Capture the cell that displays the provided text and extract its [X, Y] central coordinate. 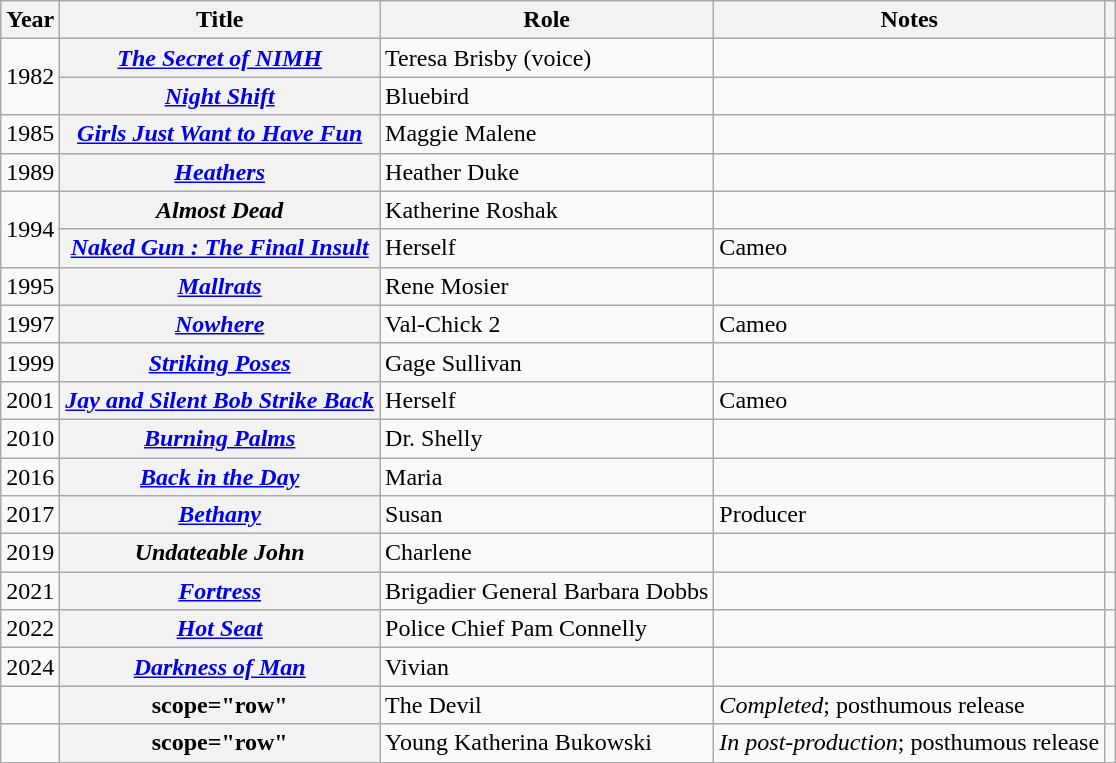
Rene Mosier [547, 286]
2019 [30, 553]
Vivian [547, 667]
Role [547, 20]
Bluebird [547, 96]
In post-production; posthumous release [910, 743]
2016 [30, 477]
Almost Dead [220, 210]
2010 [30, 438]
Val-Chick 2 [547, 324]
Title [220, 20]
Hot Seat [220, 629]
1985 [30, 134]
Susan [547, 515]
The Secret of NIMH [220, 58]
Police Chief Pam Connelly [547, 629]
Naked Gun : The Final Insult [220, 248]
Undateable John [220, 553]
Dr. Shelly [547, 438]
Maggie Malene [547, 134]
Bethany [220, 515]
Nowhere [220, 324]
Charlene [547, 553]
2017 [30, 515]
Fortress [220, 591]
Teresa Brisby (voice) [547, 58]
Burning Palms [220, 438]
Completed; posthumous release [910, 705]
Mallrats [220, 286]
Darkness of Man [220, 667]
1982 [30, 77]
The Devil [547, 705]
2024 [30, 667]
Heathers [220, 172]
1999 [30, 362]
Maria [547, 477]
1989 [30, 172]
Jay and Silent Bob Strike Back [220, 400]
Night Shift [220, 96]
Girls Just Want to Have Fun [220, 134]
Year [30, 20]
Notes [910, 20]
1994 [30, 229]
2022 [30, 629]
Brigadier General Barbara Dobbs [547, 591]
2021 [30, 591]
Gage Sullivan [547, 362]
1997 [30, 324]
Heather Duke [547, 172]
2001 [30, 400]
Back in the Day [220, 477]
Katherine Roshak [547, 210]
Young Katherina Bukowski [547, 743]
Producer [910, 515]
1995 [30, 286]
Striking Poses [220, 362]
